Search for the cell housing the specified text and yield its [X, Y] center coordinate. 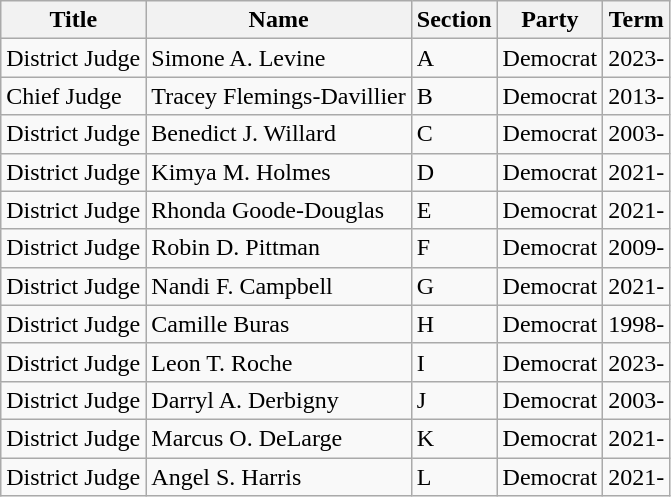
G [454, 286]
Party [550, 20]
Name [278, 20]
B [454, 96]
K [454, 438]
E [454, 210]
Title [74, 20]
Nandi F. Campbell [278, 286]
Camille Buras [278, 324]
Rhonda Goode-Douglas [278, 210]
C [454, 134]
Darryl A. Derbigny [278, 400]
H [454, 324]
2009- [636, 248]
Chief Judge [74, 96]
D [454, 172]
Kimya M. Holmes [278, 172]
Robin D. Pittman [278, 248]
Term [636, 20]
2013- [636, 96]
L [454, 477]
A [454, 58]
Marcus O. DeLarge [278, 438]
Benedict J. Willard [278, 134]
Simone A. Levine [278, 58]
1998- [636, 324]
J [454, 400]
I [454, 362]
Section [454, 20]
Tracey Flemings-Davillier [278, 96]
Angel S. Harris [278, 477]
F [454, 248]
Leon T. Roche [278, 362]
